Search for the cell housing the specified text and yield its (x, y) center coordinate. 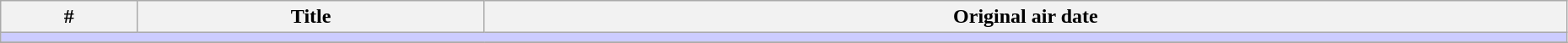
Original air date (1026, 17)
Title (311, 17)
# (69, 17)
